Locate the cell with the specified text and output its [X, Y] center coordinate. 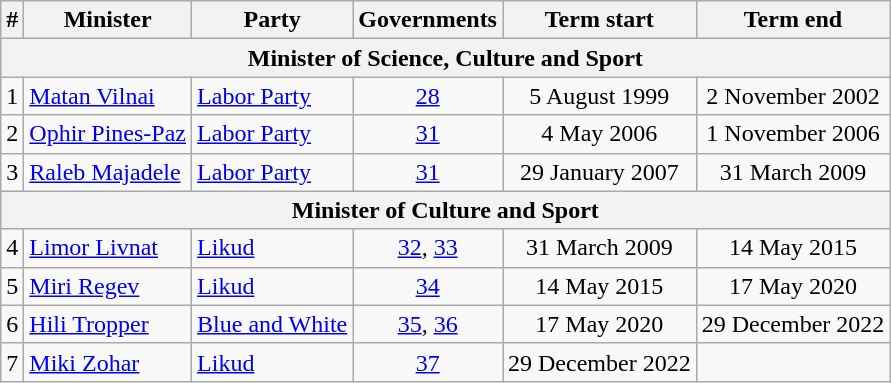
2 November 2002 [793, 96]
Minister [108, 20]
29 January 2007 [599, 172]
Governments [428, 20]
28 [428, 96]
Term end [793, 20]
1 November 2006 [793, 134]
34 [428, 286]
Term start [599, 20]
35, 36 [428, 324]
Blue and White [272, 324]
Miki Zohar [108, 362]
Minister of Science, Culture and Sport [446, 58]
6 [12, 324]
Limor Livnat [108, 248]
# [12, 20]
32, 33 [428, 248]
5 [12, 286]
Hili Tropper [108, 324]
4 [12, 248]
5 August 1999 [599, 96]
7 [12, 362]
Miri Regev [108, 286]
37 [428, 362]
Minister of Culture and Sport [446, 210]
Party [272, 20]
Matan Vilnai [108, 96]
2 [12, 134]
4 May 2006 [599, 134]
1 [12, 96]
Raleb Majadele [108, 172]
3 [12, 172]
Ophir Pines-Paz [108, 134]
